From the cell containing the given text, extract its center point as (X, Y) coordinate. 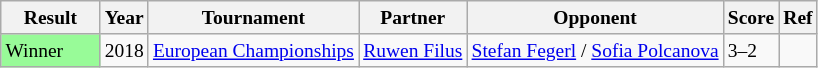
Score (751, 18)
Opponent (595, 18)
Winner (50, 50)
European Championships (253, 50)
3–2 (751, 50)
Partner (413, 18)
Ruwen Filus (413, 50)
2018 (124, 50)
Result (50, 18)
Stefan Fegerl / Sofia Polcanova (595, 50)
Year (124, 18)
Ref (798, 18)
Tournament (253, 18)
